Locate the cell with the specified text and output its [X, Y] center coordinate. 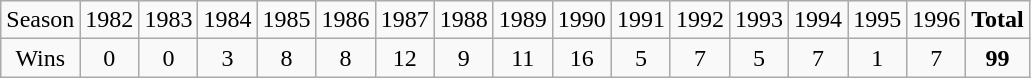
11 [522, 58]
12 [404, 58]
1989 [522, 20]
1993 [758, 20]
1986 [346, 20]
1 [878, 58]
1995 [878, 20]
1984 [228, 20]
1990 [582, 20]
1991 [640, 20]
99 [998, 58]
Wins [40, 58]
3 [228, 58]
1983 [168, 20]
Season [40, 20]
1987 [404, 20]
1985 [286, 20]
1982 [110, 20]
1988 [464, 20]
Total [998, 20]
16 [582, 58]
1996 [936, 20]
9 [464, 58]
1992 [700, 20]
1994 [818, 20]
